Locate the cell with the specified text and output its [x, y] center coordinate. 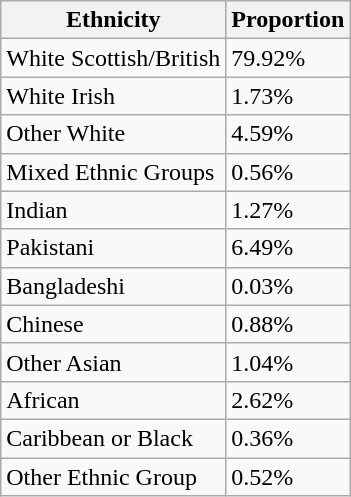
1.27% [288, 210]
1.04% [288, 362]
0.52% [288, 477]
6.49% [288, 248]
0.88% [288, 324]
Ethnicity [114, 20]
0.03% [288, 286]
0.56% [288, 172]
0.36% [288, 438]
4.59% [288, 134]
Mixed Ethnic Groups [114, 172]
Indian [114, 210]
White Scottish/British [114, 58]
Other White [114, 134]
79.92% [288, 58]
Chinese [114, 324]
Caribbean or Black [114, 438]
1.73% [288, 96]
Other Asian [114, 362]
Proportion [288, 20]
Bangladeshi [114, 286]
Pakistani [114, 248]
African [114, 400]
Other Ethnic Group [114, 477]
White Irish [114, 96]
2.62% [288, 400]
